For the text-containing cell, return its midpoint in (x, y) coordinate format. 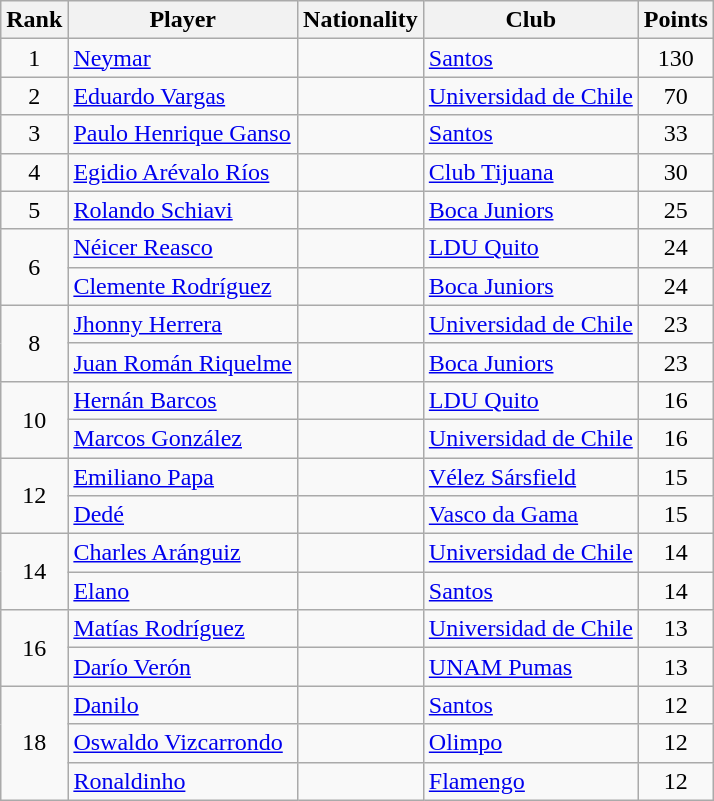
5 (34, 210)
Rank (34, 20)
Paulo Henrique Ganso (183, 134)
30 (676, 172)
33 (676, 134)
Marcos González (183, 438)
Club Tijuana (530, 172)
6 (34, 267)
70 (676, 96)
Juan Román Riquelme (183, 362)
UNAM Pumas (530, 667)
Jhonny Herrera (183, 324)
Club (530, 20)
Player (183, 20)
3 (34, 134)
10 (34, 419)
Vasco da Gama (530, 515)
18 (34, 743)
Points (676, 20)
Matías Rodríguez (183, 629)
Ronaldinho (183, 781)
4 (34, 172)
130 (676, 58)
Olimpo (530, 743)
8 (34, 343)
Oswaldo Vizcarrondo (183, 743)
Egidio Arévalo Ríos (183, 172)
Clemente Rodríguez (183, 286)
Danilo (183, 705)
25 (676, 210)
Neymar (183, 58)
Rolando Schiavi (183, 210)
Nationality (361, 20)
Hernán Barcos (183, 400)
Darío Verón (183, 667)
Vélez Sársfield (530, 477)
1 (34, 58)
Néicer Reasco (183, 248)
2 (34, 96)
Dedé (183, 515)
Flamengo (530, 781)
Emiliano Papa (183, 477)
Eduardo Vargas (183, 96)
Charles Aránguiz (183, 553)
Elano (183, 591)
